Locate the cell with the specified text and output its (X, Y) center coordinate. 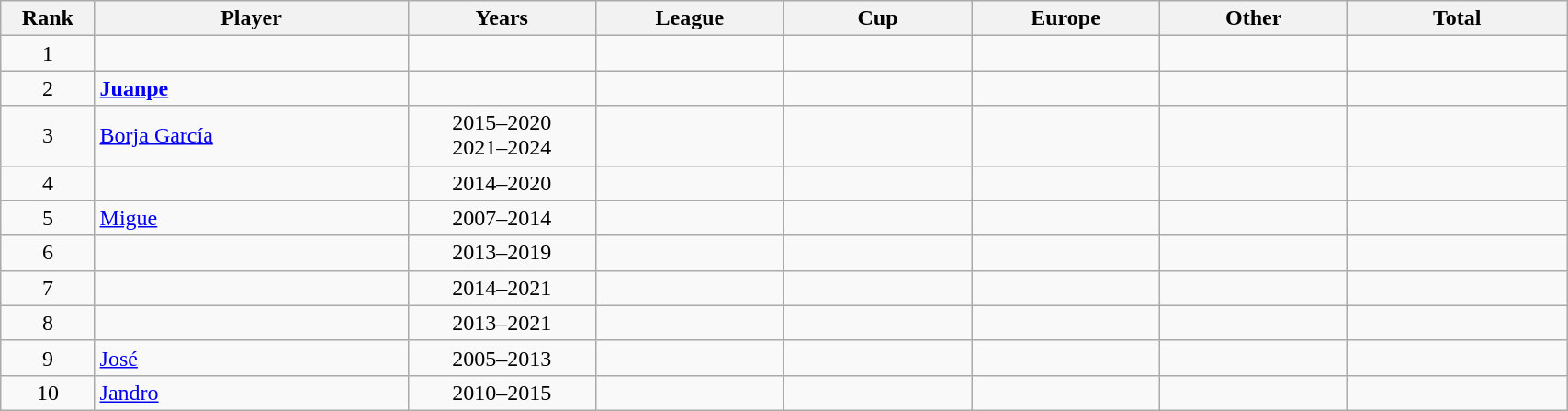
9 (48, 358)
10 (48, 393)
2007–2014 (502, 218)
Juanpe (252, 88)
2015–20202021–2024 (502, 136)
2013–2019 (502, 253)
Europe (1066, 18)
2014–2021 (502, 288)
José (252, 358)
5 (48, 218)
Cup (878, 18)
2013–2021 (502, 323)
Migue (252, 218)
7 (48, 288)
4 (48, 183)
Player (252, 18)
Other (1253, 18)
2014–2020 (502, 183)
Jandro (252, 393)
Years (502, 18)
3 (48, 136)
2005–2013 (502, 358)
6 (48, 253)
2 (48, 88)
1 (48, 53)
2010–2015 (502, 393)
Rank (48, 18)
Borja García (252, 136)
8 (48, 323)
League (691, 18)
Total (1457, 18)
